Return (X, Y) of the center of cell containing provided text 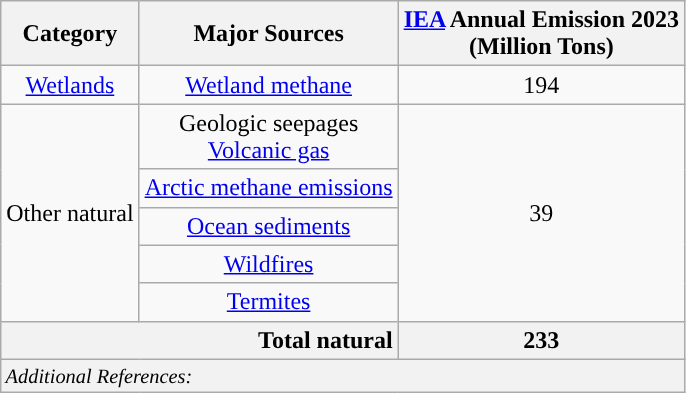
Major Sources (268, 34)
Termites (268, 302)
Total natural (200, 340)
194 (542, 85)
Wetland methane (268, 85)
Arctic methane emissions (268, 188)
Category (70, 34)
39 (542, 212)
Wetlands (70, 85)
Additional References: (343, 376)
Geologic seepagesVolcanic gas (268, 136)
Other natural (70, 212)
233 (542, 340)
IEA Annual Emission 2023(Million Tons) (542, 34)
Ocean sediments (268, 226)
Wildfires (268, 264)
